Return (X, Y) of the center of cell containing provided text 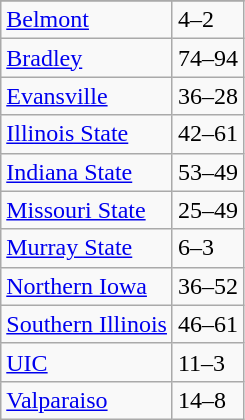
Missouri State (87, 210)
53–49 (208, 172)
Bradley (87, 58)
Valparaiso (87, 400)
36–52 (208, 286)
Northern Iowa (87, 286)
Southern Illinois (87, 324)
46–61 (208, 324)
4–2 (208, 20)
Murray State (87, 248)
11–3 (208, 362)
6–3 (208, 248)
Illinois State (87, 134)
Belmont (87, 20)
42–61 (208, 134)
74–94 (208, 58)
36–28 (208, 96)
Evansville (87, 96)
Indiana State (87, 172)
UIC (87, 362)
25–49 (208, 210)
14–8 (208, 400)
